Identify which cell holds the provided text, then report its [X, Y] central coordinate. 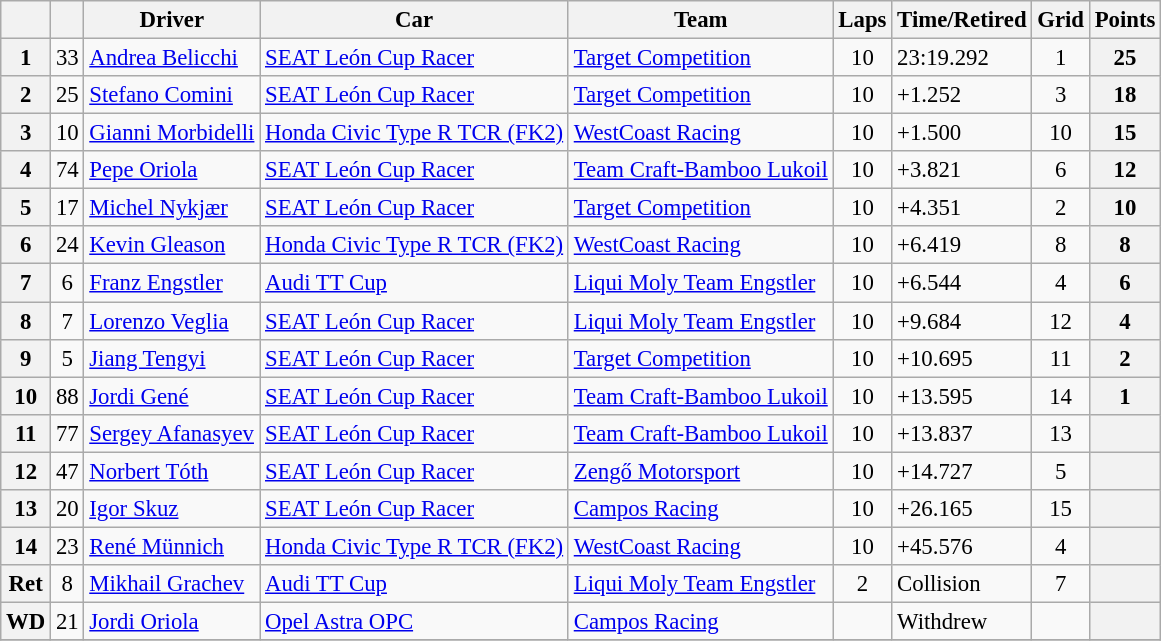
17 [68, 208]
+1.500 [962, 133]
+1.252 [962, 95]
24 [68, 245]
Mikhail Grachev [172, 584]
Kevin Gleason [172, 245]
Michel Nykjær [172, 208]
20 [68, 509]
74 [68, 170]
+26.165 [962, 509]
+45.576 [962, 546]
Pepe Oriola [172, 170]
+13.595 [962, 396]
+3.821 [962, 170]
88 [68, 396]
Jordi Oriola [172, 621]
18 [1124, 95]
+6.419 [962, 245]
Ret [26, 584]
Grid [1060, 20]
Collision [962, 584]
9 [26, 358]
+6.544 [962, 283]
Opel Astra OPC [414, 621]
Driver [172, 20]
Withdrew [962, 621]
Jordi Gené [172, 396]
+13.837 [962, 433]
77 [68, 433]
Sergey Afanasyev [172, 433]
WD [26, 621]
21 [68, 621]
Laps [862, 20]
Time/Retired [962, 20]
Igor Skuz [172, 509]
+10.695 [962, 358]
+14.727 [962, 471]
Lorenzo Veglia [172, 321]
23:19.292 [962, 58]
Jiang Tengyi [172, 358]
Norbert Tóth [172, 471]
+4.351 [962, 208]
Zengő Motorsport [700, 471]
Franz Engstler [172, 283]
Car [414, 20]
Stefano Comini [172, 95]
+9.684 [962, 321]
Andrea Belicchi [172, 58]
Points [1124, 20]
Team [700, 20]
René Münnich [172, 546]
Gianni Morbidelli [172, 133]
33 [68, 58]
47 [68, 471]
23 [68, 546]
